Return the [x, y] coordinate for the center point of the cell that contains the specified text.  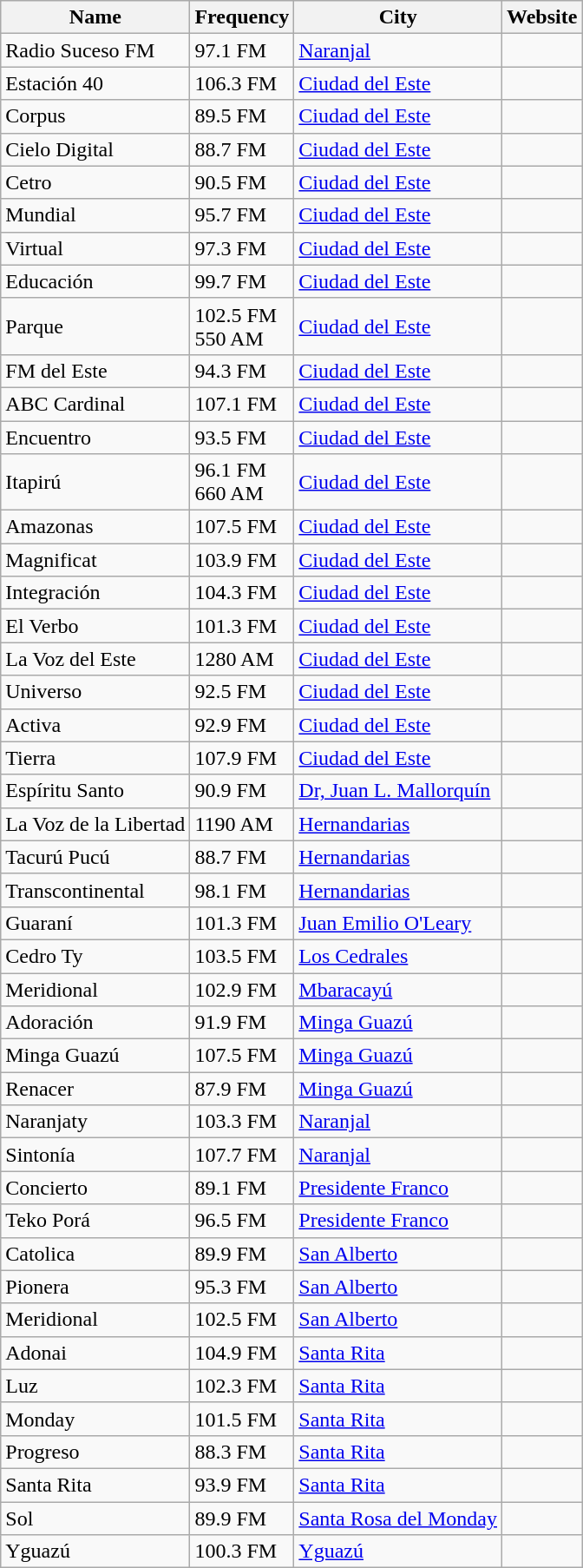
Encuentro [95, 437]
Sol [95, 1519]
Name [95, 17]
Santa Rosa del Monday [398, 1519]
Concierto [95, 1188]
Monday [95, 1419]
Pionera [95, 1287]
95.3 FM [242, 1287]
104.3 FM [242, 593]
103.3 FM [242, 1122]
Corpus [95, 116]
Sintonía [95, 1155]
Renacer [95, 1089]
106.3 FM [242, 83]
Teko Porá [95, 1221]
Parque [95, 326]
Mbaracayú [398, 989]
Frequency [242, 17]
La Voz de la Libertad [95, 824]
101.5 FM [242, 1419]
Catolica [95, 1254]
107.1 FM [242, 404]
91.9 FM [242, 1023]
Estación 40 [95, 83]
92.9 FM [242, 725]
1190 AM [242, 824]
FM del Este [95, 371]
88.3 FM [242, 1452]
93.5 FM [242, 437]
102.9 FM [242, 989]
103.5 FM [242, 956]
Cetro [95, 182]
102.5 FM550 AM [242, 326]
102.3 FM [242, 1386]
Tacurú Pucú [95, 857]
Progreso [95, 1452]
99.7 FM [242, 281]
107.9 FM [242, 758]
Adonai [95, 1353]
Activa [95, 725]
107.7 FM [242, 1155]
ABC Cardinal [95, 404]
Tierra [95, 758]
Mundial [95, 215]
Naranjaty [95, 1122]
89.5 FM [242, 116]
City [398, 17]
Adoración [95, 1023]
Virtual [95, 248]
El Verbo [95, 626]
97.3 FM [242, 248]
98.1 FM [242, 890]
Itapirú [95, 483]
Juan Emilio O'Leary [398, 923]
Website [542, 17]
Dr, Juan L. Mallorquín [398, 791]
Los Cedrales [398, 956]
Luz [95, 1386]
104.9 FM [242, 1353]
Radio Suceso FM [95, 50]
Educación [95, 281]
90.5 FM [242, 182]
Guaraní [95, 923]
96.5 FM [242, 1221]
94.3 FM [242, 371]
100.3 FM [242, 1552]
96.1 FM660 AM [242, 483]
102.5 FM [242, 1320]
Integración [95, 593]
93.9 FM [242, 1485]
95.7 FM [242, 215]
Universo [95, 692]
92.5 FM [242, 692]
Magnificat [95, 560]
Cedro Ty [95, 956]
89.1 FM [242, 1188]
Transcontinental [95, 890]
1280 AM [242, 659]
103.9 FM [242, 560]
87.9 FM [242, 1089]
Cielo Digital [95, 149]
90.9 FM [242, 791]
Amazonas [95, 527]
97.1 FM [242, 50]
Espíritu Santo [95, 791]
La Voz del Este [95, 659]
